Output the [X, Y] coordinate of the center of the cell containing the given text.  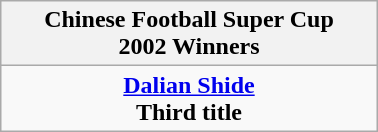
Chinese Football Super Cup 2002 Winners [189, 34]
Dalian ShideThird title [189, 98]
